Detect which cell encompasses the target text, then output its [X, Y] center coordinate. 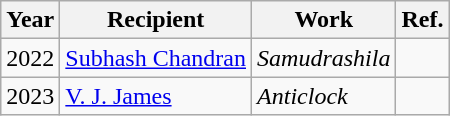
Work [324, 20]
V. J. James [156, 96]
Recipient [156, 20]
Subhash Chandran [156, 58]
Ref. [422, 20]
Year [30, 20]
2022 [30, 58]
2023 [30, 96]
Anticlock [324, 96]
Samudrashila [324, 58]
